For the text-containing cell, return its midpoint in [X, Y] coordinate format. 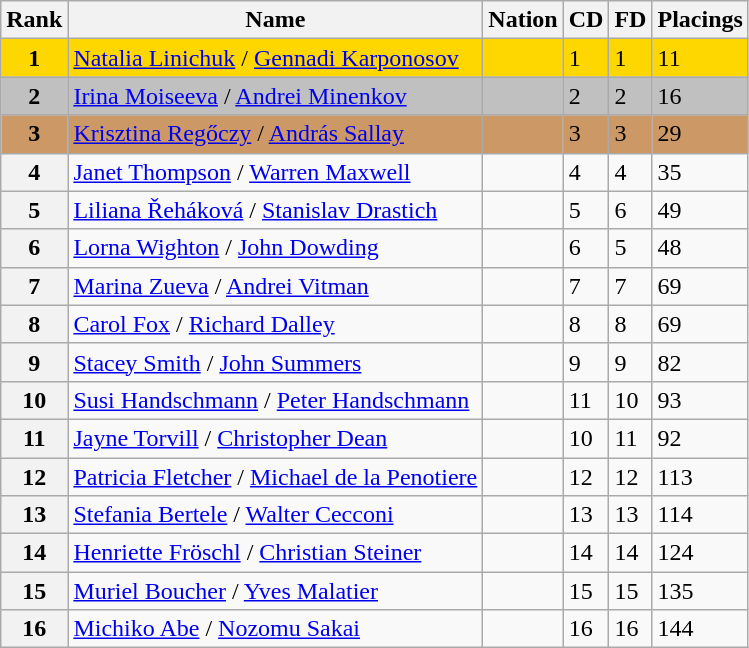
124 [700, 553]
92 [700, 438]
Marina Zueva / Andrei Vitman [276, 286]
144 [700, 629]
Janet Thompson / Warren Maxwell [276, 172]
82 [700, 362]
93 [700, 400]
CD [586, 20]
Name [276, 20]
Krisztina Regőczy / András Sallay [276, 134]
135 [700, 591]
113 [700, 477]
Irina Moiseeva / Andrei Minenkov [276, 96]
Muriel Boucher / Yves Malatier [276, 591]
Rank [34, 20]
48 [700, 248]
Jayne Torvill / Christopher Dean [276, 438]
29 [700, 134]
Stacey Smith / John Summers [276, 362]
Liliana Řeháková / Stanislav Drastich [276, 210]
Lorna Wighton / John Dowding [276, 248]
Carol Fox / Richard Dalley [276, 324]
Michiko Abe / Nozomu Sakai [276, 629]
114 [700, 515]
Natalia Linichuk / Gennadi Karponosov [276, 58]
Susi Handschmann / Peter Handschmann [276, 400]
Patricia Fletcher / Michael de la Penotiere [276, 477]
Stefania Bertele / Walter Cecconi [276, 515]
Nation [523, 20]
35 [700, 172]
FD [630, 20]
Henriette Fröschl / Christian Steiner [276, 553]
Placings [700, 20]
49 [700, 210]
